Find where the given text appears and provide that cell's center as (X, Y) coordinate. 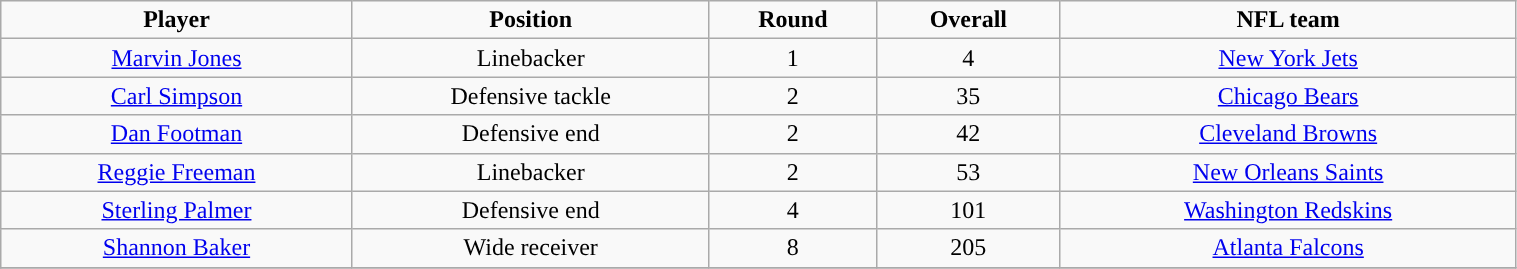
Reggie Freeman (176, 172)
1 (792, 58)
Wide receiver (530, 248)
101 (968, 210)
35 (968, 96)
Washington Redskins (1288, 210)
8 (792, 248)
42 (968, 134)
Position (530, 20)
Round (792, 20)
Defensive tackle (530, 96)
New Orleans Saints (1288, 172)
Carl Simpson (176, 96)
Shannon Baker (176, 248)
New York Jets (1288, 58)
NFL team (1288, 20)
205 (968, 248)
53 (968, 172)
Dan Footman (176, 134)
Sterling Palmer (176, 210)
Player (176, 20)
Chicago Bears (1288, 96)
Overall (968, 20)
Marvin Jones (176, 58)
Cleveland Browns (1288, 134)
Atlanta Falcons (1288, 248)
